Output the [x, y] coordinate of the center of the cell containing the given text.  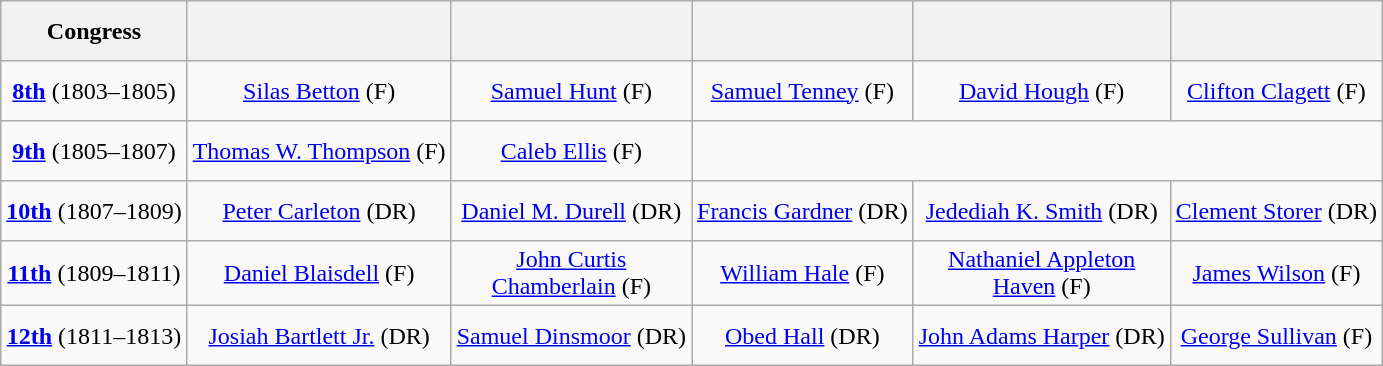
Daniel Blaisdell (F) [319, 274]
George Sullivan (F) [1276, 336]
John CurtisChamberlain (F) [571, 274]
James Wilson (F) [1276, 274]
David Hough (F) [1042, 91]
Clifton Clagett (F) [1276, 91]
10th (1807–1809) [94, 211]
11th (1809–1811) [94, 274]
12th (1811–1813) [94, 336]
Samuel Hunt (F) [571, 91]
Daniel M. Durell (DR) [571, 211]
Francis Gardner (DR) [803, 211]
Obed Hall (DR) [803, 336]
Samuel Tenney (F) [803, 91]
Samuel Dinsmoor (DR) [571, 336]
Congress [94, 31]
Thomas W. Thompson (F) [319, 151]
Clement Storer (DR) [1276, 211]
Caleb Ellis (F) [571, 151]
John Adams Harper (DR) [1042, 336]
Josiah Bartlett Jr. (DR) [319, 336]
Peter Carleton (DR) [319, 211]
9th (1805–1807) [94, 151]
8th (1803–1805) [94, 91]
Jedediah K. Smith (DR) [1042, 211]
William Hale (F) [803, 274]
Nathaniel AppletonHaven (F) [1042, 274]
Silas Betton (F) [319, 91]
